Provide the (X, Y) coordinate of the cell's center where the given text is located.  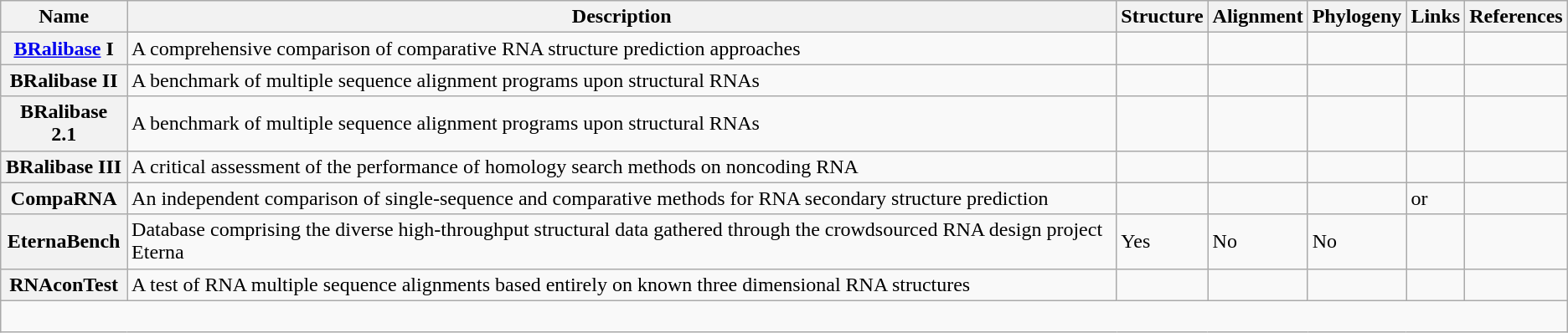
BRalibase I (64, 49)
Database comprising the diverse high-throughput structural data gathered through the crowdsourced RNA design project Eterna (622, 241)
Name (64, 17)
An independent comparison of single-sequence and comparative methods for RNA secondary structure prediction (622, 198)
CompaRNA (64, 198)
A critical assessment of the performance of homology search methods on noncoding RNA (622, 166)
BRalibase III (64, 166)
Structure (1163, 17)
or (1436, 198)
RNAconTest (64, 284)
Alignment (1258, 17)
References (1516, 17)
Links (1436, 17)
A comprehensive comparison of comparative RNA structure prediction approaches (622, 49)
Phylogeny (1357, 17)
Description (622, 17)
BRalibase 2.1 (64, 124)
BRalibase II (64, 80)
Yes (1163, 241)
EternaBench (64, 241)
A test of RNA multiple sequence alignments based entirely on known three dimensional RNA structures (622, 284)
